Search for the cell housing the specified text and yield its (X, Y) center coordinate. 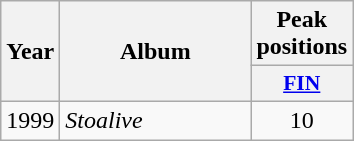
10 (302, 120)
Stoalive (156, 120)
Peak positions (302, 34)
FIN (302, 84)
1999 (30, 120)
Year (30, 52)
Album (156, 52)
